Return the (x, y) coordinate for the center point of the cell that contains the specified text.  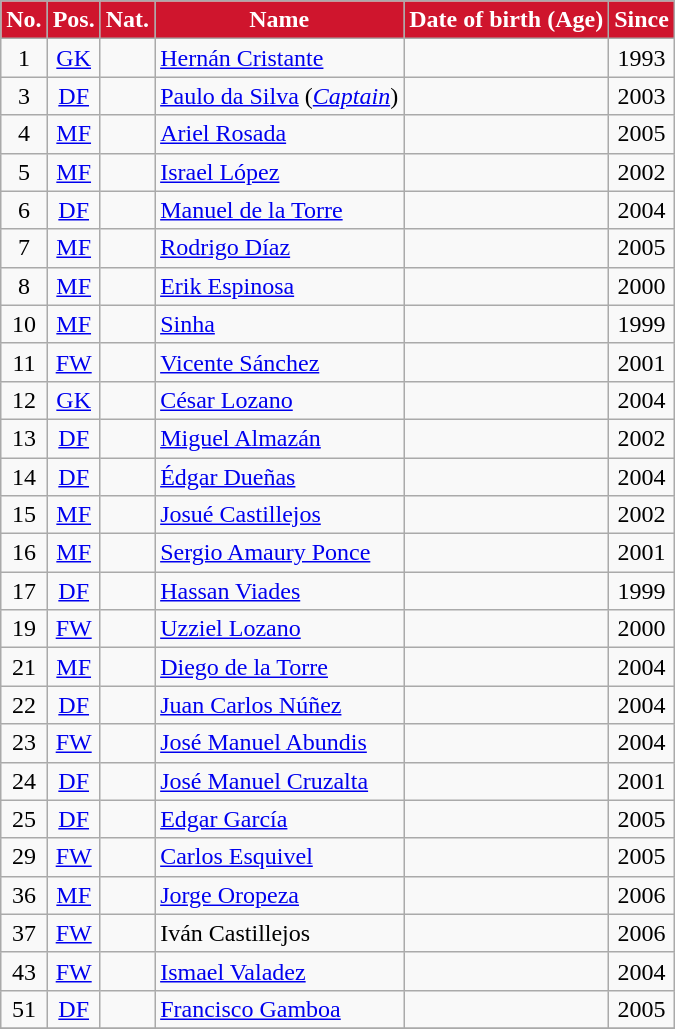
24 (24, 781)
17 (24, 591)
Juan Carlos Núñez (280, 705)
José Manuel Abundis (280, 743)
Edgar García (280, 819)
29 (24, 857)
11 (24, 362)
Ariel Rosada (280, 134)
4 (24, 134)
Pos. (74, 20)
Erik Espinosa (280, 286)
Édgar Dueñas (280, 477)
19 (24, 629)
Hassan Viades (280, 591)
21 (24, 667)
25 (24, 819)
7 (24, 248)
César Lozano (280, 400)
22 (24, 705)
Vicente Sánchez (280, 362)
14 (24, 477)
Sinha (280, 324)
Rodrigo Díaz (280, 248)
Iván Castillejos (280, 933)
2003 (642, 96)
15 (24, 515)
Carlos Esquivel (280, 857)
1 (24, 58)
Nat. (127, 20)
Since (642, 20)
Uzziel Lozano (280, 629)
Israel López (280, 172)
No. (24, 20)
Miguel Almazán (280, 438)
16 (24, 553)
Paulo da Silva (Captain) (280, 96)
1993 (642, 58)
Josué Castillejos (280, 515)
Manuel de la Torre (280, 210)
13 (24, 438)
6 (24, 210)
10 (24, 324)
51 (24, 1009)
12 (24, 400)
43 (24, 971)
Ismael Valadez (280, 971)
Date of birth (Age) (506, 20)
5 (24, 172)
Sergio Amaury Ponce (280, 553)
Diego de la Torre (280, 667)
8 (24, 286)
Hernán Cristante (280, 58)
23 (24, 743)
37 (24, 933)
Jorge Oropeza (280, 895)
Name (280, 20)
José Manuel Cruzalta (280, 781)
3 (24, 96)
36 (24, 895)
Francisco Gamboa (280, 1009)
